Scan for the cell matching the given text and deliver its (x, y) coordinate at center. 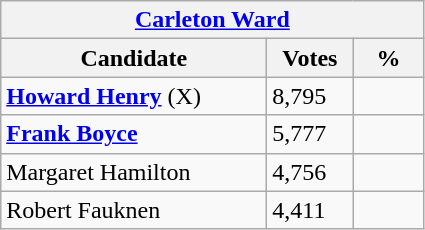
4,411 (310, 210)
Frank Boyce (134, 134)
Margaret Hamilton (134, 172)
Candidate (134, 58)
5,777 (310, 134)
Howard Henry (X) (134, 96)
% (388, 58)
Votes (310, 58)
Carleton Ward (212, 20)
8,795 (310, 96)
Robert Fauknen (134, 210)
4,756 (310, 172)
